Locate the cell with the specified text and output its [x, y] center coordinate. 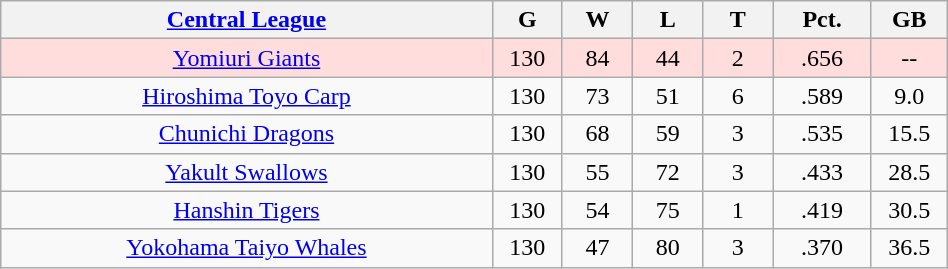
44 [668, 58]
-- [909, 58]
Hanshin Tigers [246, 210]
W [597, 20]
51 [668, 96]
30.5 [909, 210]
68 [597, 134]
2 [738, 58]
Hiroshima Toyo Carp [246, 96]
T [738, 20]
Yakult Swallows [246, 172]
.419 [822, 210]
.370 [822, 248]
.589 [822, 96]
84 [597, 58]
59 [668, 134]
28.5 [909, 172]
73 [597, 96]
6 [738, 96]
GB [909, 20]
15.5 [909, 134]
Chunichi Dragons [246, 134]
1 [738, 210]
Yokohama Taiyo Whales [246, 248]
55 [597, 172]
75 [668, 210]
72 [668, 172]
Yomiuri Giants [246, 58]
9.0 [909, 96]
L [668, 20]
G [527, 20]
54 [597, 210]
36.5 [909, 248]
Pct. [822, 20]
.535 [822, 134]
.656 [822, 58]
.433 [822, 172]
47 [597, 248]
Central League [246, 20]
80 [668, 248]
